Locate the cell with the specified text and output its (x, y) center coordinate. 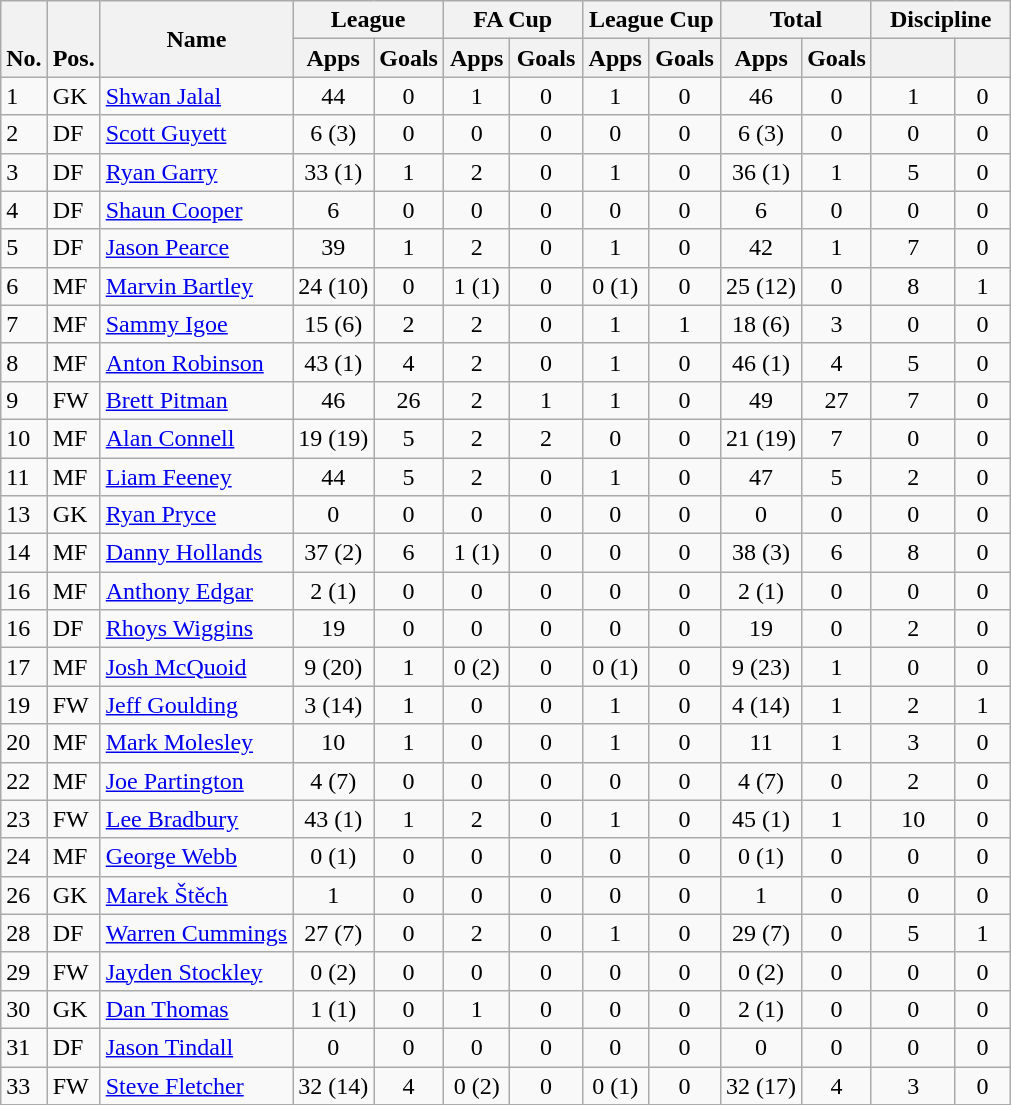
27 (7) (334, 933)
22 (24, 781)
19 (19) (334, 438)
Jason Pearce (196, 248)
29 (24, 971)
33 (1) (334, 172)
15 (6) (334, 324)
Jeff Goulding (196, 705)
Alan Connell (196, 438)
Josh McQuoid (196, 667)
39 (334, 248)
Discipline (940, 20)
28 (24, 933)
46 (1) (762, 362)
Steve Fletcher (196, 1085)
Joe Partington (196, 781)
Rhoys Wiggins (196, 629)
No. (24, 39)
29 (7) (762, 933)
45 (1) (762, 819)
Ryan Garry (196, 172)
32 (17) (762, 1085)
13 (24, 515)
FA Cup (512, 20)
Total (796, 20)
Mark Molesley (196, 743)
Jayden Stockley (196, 971)
37 (2) (334, 553)
Shaun Cooper (196, 210)
George Webb (196, 857)
Jason Tindall (196, 1047)
Liam Feeney (196, 477)
24 (24, 857)
Anton Robinson (196, 362)
Lee Bradbury (196, 819)
Anthony Edgar (196, 591)
25 (12) (762, 286)
33 (24, 1085)
Brett Pitman (196, 400)
League (368, 20)
14 (24, 553)
20 (24, 743)
49 (762, 400)
Shwan Jalal (196, 96)
17 (24, 667)
32 (14) (334, 1085)
Marek Štěch (196, 895)
18 (6) (762, 324)
31 (24, 1047)
9 (24, 400)
47 (762, 477)
League Cup (652, 20)
Warren Cummings (196, 933)
Danny Hollands (196, 553)
24 (10) (334, 286)
30 (24, 1009)
4 (14) (762, 705)
9 (23) (762, 667)
Ryan Pryce (196, 515)
27 (837, 400)
23 (24, 819)
Pos. (74, 39)
Name (196, 39)
Marvin Bartley (196, 286)
Sammy Igoe (196, 324)
42 (762, 248)
36 (1) (762, 172)
Scott Guyett (196, 134)
21 (19) (762, 438)
9 (20) (334, 667)
Dan Thomas (196, 1009)
38 (3) (762, 553)
3 (14) (334, 705)
